Detect which cell encompasses the target text, then output its [x, y] center coordinate. 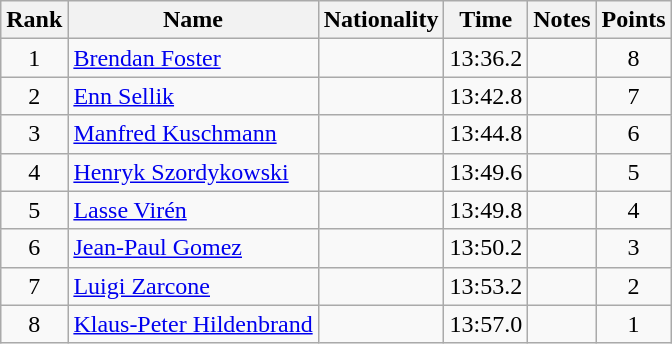
13:53.2 [486, 286]
Brendan Foster [193, 58]
Points [634, 20]
Enn Sellik [193, 96]
13:49.6 [486, 172]
Rank [34, 20]
Name [193, 20]
Nationality [381, 20]
13:44.8 [486, 134]
13:50.2 [486, 248]
Jean-Paul Gomez [193, 248]
13:49.8 [486, 210]
13:36.2 [486, 58]
Henryk Szordykowski [193, 172]
Klaus-Peter Hildenbrand [193, 324]
Notes [562, 20]
Luigi Zarcone [193, 286]
Time [486, 20]
Lasse Virén [193, 210]
13:42.8 [486, 96]
13:57.0 [486, 324]
Manfred Kuschmann [193, 134]
